Determine the (X, Y) coordinate at the center of the cell enclosing the given text.  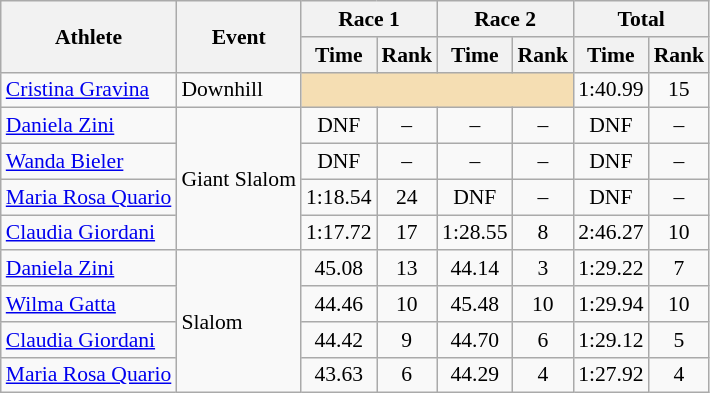
Wanda Bieler (89, 162)
1:18.54 (338, 197)
44.14 (474, 269)
1:40.99 (610, 90)
2:46.27 (610, 233)
13 (406, 269)
8 (544, 233)
5 (680, 340)
44.42 (338, 340)
44.46 (338, 304)
1:28.55 (474, 233)
3 (544, 269)
Slalom (238, 322)
45.48 (474, 304)
Race 1 (369, 19)
Wilma Gatta (89, 304)
Race 2 (505, 19)
Cristina Gravina (89, 90)
1:17.72 (338, 233)
1:29.12 (610, 340)
Athlete (89, 36)
44.29 (474, 375)
44.70 (474, 340)
45.08 (338, 269)
17 (406, 233)
7 (680, 269)
43.63 (338, 375)
9 (406, 340)
Downhill (238, 90)
1:29.94 (610, 304)
24 (406, 197)
Event (238, 36)
1:27.92 (610, 375)
Giant Slalom (238, 179)
15 (680, 90)
Total (641, 19)
1:29.22 (610, 269)
